Locate the cell with the specified text and output its (X, Y) center coordinate. 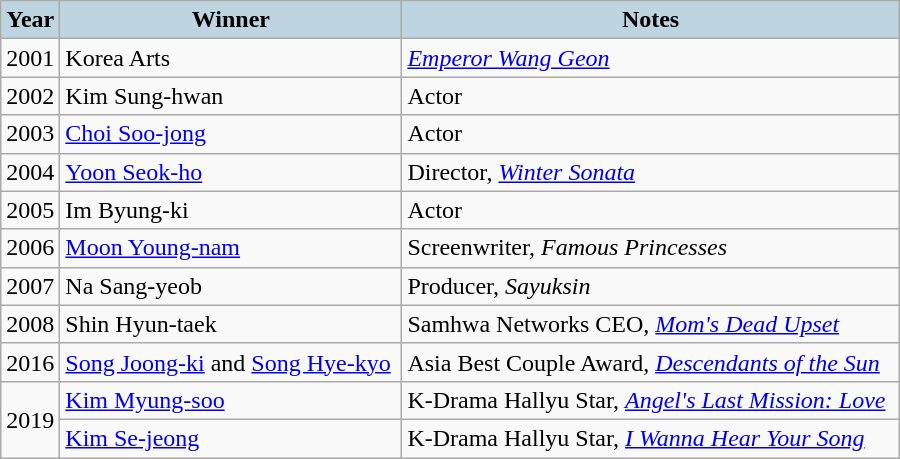
2006 (30, 248)
Kim Se-jeong (231, 438)
Moon Young-nam (231, 248)
2002 (30, 96)
2016 (30, 362)
2005 (30, 210)
Song Joong-ki and Song Hye-kyo (231, 362)
Winner (231, 20)
Samhwa Networks CEO, Mom's Dead Upset (650, 324)
Year (30, 20)
Yoon Seok-ho (231, 172)
Notes (650, 20)
Kim Myung-soo (231, 400)
Choi Soo-jong (231, 134)
Asia Best Couple Award, Descendants of the Sun (650, 362)
2007 (30, 286)
2003 (30, 134)
2004 (30, 172)
K-Drama Hallyu Star, I Wanna Hear Your Song (650, 438)
Producer, Sayuksin (650, 286)
K-Drama Hallyu Star, Angel's Last Mission: Love (650, 400)
2008 (30, 324)
2001 (30, 58)
Kim Sung-hwan (231, 96)
Korea Arts (231, 58)
Director, Winter Sonata (650, 172)
2019 (30, 419)
Im Byung-ki (231, 210)
Shin Hyun-taek (231, 324)
Emperor Wang Geon (650, 58)
Screenwriter, Famous Princesses (650, 248)
Na Sang-yeob (231, 286)
